Capture the cell that displays the provided text and extract its (x, y) central coordinate. 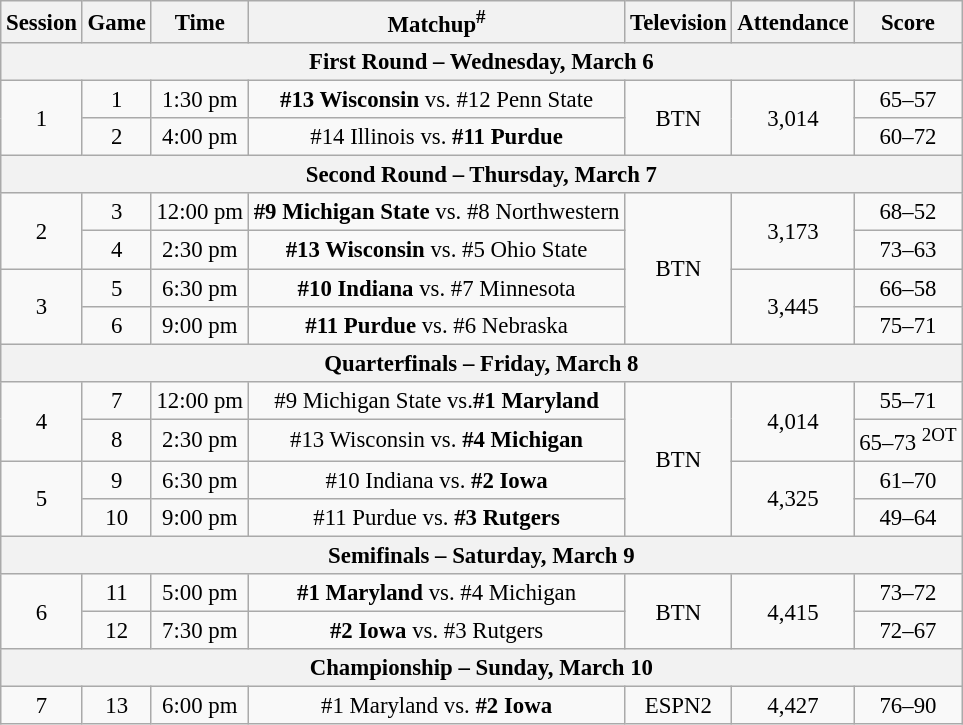
76–90 (908, 706)
#13 Wisconsin vs. #5 Ohio State (436, 250)
#13 Wisconsin vs. #12 Penn State (436, 100)
#10 Indiana vs. #7 Minnesota (436, 288)
4:00 pm (200, 137)
4,415 (793, 612)
5:00 pm (200, 593)
4,427 (793, 706)
8 (116, 440)
Championship – Sunday, March 10 (482, 668)
60–72 (908, 137)
10 (116, 518)
55–71 (908, 400)
Second Round – Thursday, March 7 (482, 175)
ESPN2 (678, 706)
72–67 (908, 631)
3,445 (793, 306)
Attendance (793, 22)
49–64 (908, 518)
Semifinals – Saturday, March 9 (482, 555)
68–52 (908, 213)
65–73 2OT (908, 440)
66–58 (908, 288)
Time (200, 22)
3,173 (793, 232)
65–57 (908, 100)
13 (116, 706)
1:30 pm (200, 100)
Session (42, 22)
4,014 (793, 421)
#2 Iowa vs. #3 Rutgers (436, 631)
Matchup# (436, 22)
75–71 (908, 325)
6:00 pm (200, 706)
Game (116, 22)
#9 Michigan State vs. #8 Northwestern (436, 213)
Television (678, 22)
#13 Wisconsin vs. #4 Michigan (436, 440)
4,325 (793, 498)
9 (116, 480)
Quarterfinals – Friday, March 8 (482, 363)
12 (116, 631)
73–63 (908, 250)
#11 Purdue vs. #3 Rutgers (436, 518)
61–70 (908, 480)
3,014 (793, 118)
#9 Michigan State vs.#1 Maryland (436, 400)
#11 Purdue vs. #6 Nebraska (436, 325)
7:30 pm (200, 631)
11 (116, 593)
#14 Illinois vs. #11 Purdue (436, 137)
#1 Maryland vs. #4 Michigan (436, 593)
First Round – Wednesday, March 6 (482, 62)
73–72 (908, 593)
Score (908, 22)
#1 Maryland vs. #2 Iowa (436, 706)
#10 Indiana vs. #2 Iowa (436, 480)
